Capture the cell that displays the provided text and extract its (X, Y) central coordinate. 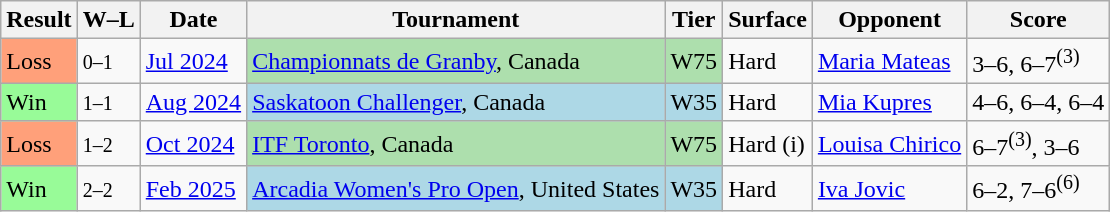
Tier (694, 20)
3–6, 6–7(3) (1038, 62)
Surface (768, 20)
Hard (i) (768, 144)
Opponent (889, 20)
0–1 (108, 62)
1–1 (108, 102)
1–2 (108, 144)
6–7(3), 3–6 (1038, 144)
4–6, 6–4, 6–4 (1038, 102)
6–2, 7–6(6) (1038, 188)
2–2 (108, 188)
Jul 2024 (193, 62)
W–L (108, 20)
Mia Kupres (889, 102)
Iva Jovic (889, 188)
Score (1038, 20)
Result (39, 20)
Oct 2024 (193, 144)
ITF Toronto, Canada (456, 144)
Arcadia Women's Pro Open, United States (456, 188)
Date (193, 20)
Feb 2025 (193, 188)
Saskatoon Challenger, Canada (456, 102)
Championnats de Granby, Canada (456, 62)
Maria Mateas (889, 62)
Tournament (456, 20)
Louisa Chirico (889, 144)
Aug 2024 (193, 102)
